Return [X, Y] of the center of cell containing provided text 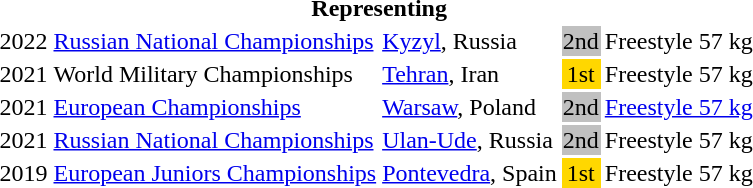
European Juniors Championships [215, 173]
Ulan-Ude, Russia [470, 140]
World Military Championships [215, 74]
European Championships [215, 107]
Warsaw, Poland [470, 107]
Pontevedra, Spain [470, 173]
Kyzyl, Russia [470, 41]
Tehran, Iran [470, 74]
